Return the (X, Y) coordinate for the center point of the cell that contains the specified text.  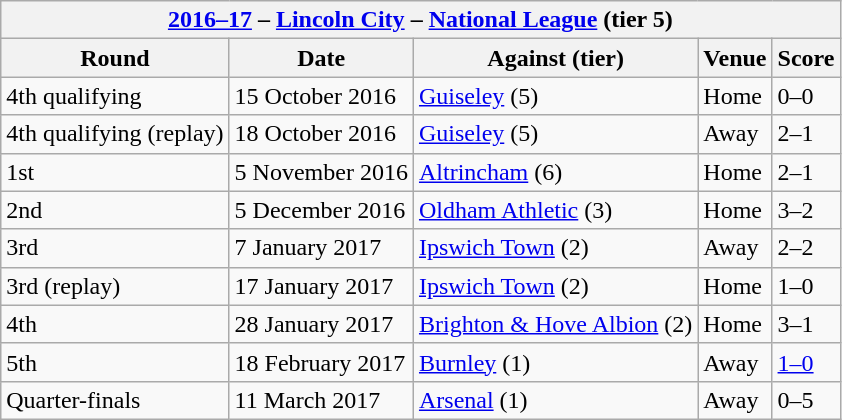
2016–17 – Lincoln City – National League (tier 5) (420, 20)
0–0 (806, 96)
17 January 2017 (321, 286)
5th (115, 362)
3rd (115, 248)
3–1 (806, 324)
Burnley (1) (555, 362)
2–2 (806, 248)
Altrincham (6) (555, 172)
Round (115, 58)
15 October 2016 (321, 96)
0–5 (806, 400)
28 January 2017 (321, 324)
5 December 2016 (321, 210)
Score (806, 58)
11 March 2017 (321, 400)
Quarter-finals (115, 400)
7 January 2017 (321, 248)
3–2 (806, 210)
4th qualifying (replay) (115, 134)
3rd (replay) (115, 286)
4th (115, 324)
18 February 2017 (321, 362)
Date (321, 58)
18 October 2016 (321, 134)
Against (tier) (555, 58)
4th qualifying (115, 96)
5 November 2016 (321, 172)
Oldham Athletic (3) (555, 210)
Arsenal (1) (555, 400)
Brighton & Hove Albion (2) (555, 324)
1st (115, 172)
2nd (115, 210)
Venue (735, 58)
